Identify which cell holds the provided text, then report its [x, y] central coordinate. 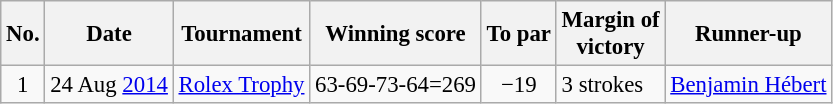
1 [23, 85]
63-69-73-64=269 [396, 85]
Runner-up [748, 34]
Margin ofvictory [610, 34]
To par [518, 34]
Tournament [242, 34]
No. [23, 34]
3 strokes [610, 85]
Benjamin Hébert [748, 85]
Winning score [396, 34]
Date [109, 34]
Rolex Trophy [242, 85]
24 Aug 2014 [109, 85]
−19 [518, 85]
